Identify which cell holds the provided text, then report its [X, Y] central coordinate. 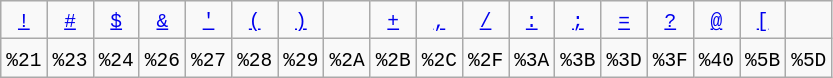
@ [716, 20]
%5B [763, 58]
%24 [116, 58]
) [301, 20]
%21 [24, 58]
, [439, 20]
= [624, 20]
/ [485, 20]
; [578, 20]
%3A [532, 58]
? [670, 20]
& [162, 20]
: [532, 20]
%2B [393, 58]
[ [763, 20]
%29 [301, 58]
%3B [578, 58]
%5D [809, 58]
%2C [439, 58]
%3F [670, 58]
%40 [716, 58]
%28 [255, 58]
%23 [70, 58]
%2F [485, 58]
$ [116, 20]
+ [393, 20]
# [70, 20]
' [208, 20]
%26 [162, 58]
! [24, 20]
%2A [347, 58]
%27 [208, 58]
( [255, 20]
%3D [624, 58]
